Determine the (x, y) coordinate at the center of the cell enclosing the given text.  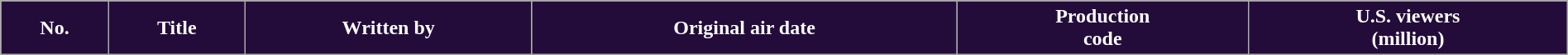
Original air date (744, 28)
Productioncode (1103, 28)
U.S. viewers(million) (1408, 28)
No. (55, 28)
Title (177, 28)
Written by (389, 28)
